Return [x, y] of the center of cell containing provided text 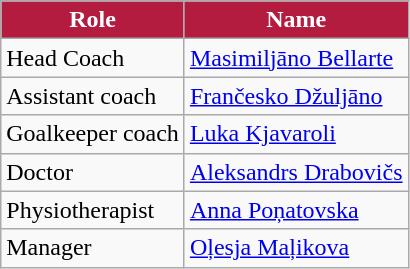
Luka Kjavaroli [296, 134]
Name [296, 20]
Manager [93, 248]
Frančesko Džuljāno [296, 96]
Anna Poņatovska [296, 210]
Oļesja Maļikova [296, 248]
Doctor [93, 172]
Physiotherapist [93, 210]
Assistant coach [93, 96]
Head Coach [93, 58]
Role [93, 20]
Goalkeeper coach [93, 134]
Masimiljāno Bellarte [296, 58]
Aleksandrs Drabovičs [296, 172]
